Extract the (x, y) coordinate from the center of the cell holding the provided text.  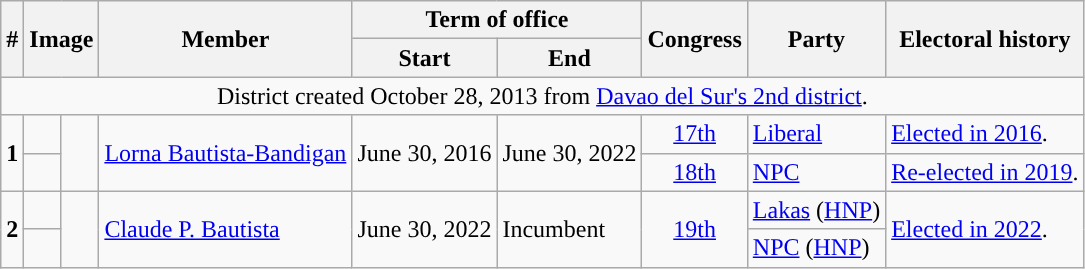
Incumbent (570, 229)
Re-elected in 2019. (985, 172)
Term of office (497, 20)
2 (12, 229)
Lorna Bautista-Bandigan (226, 153)
End (570, 58)
Party (816, 39)
1 (12, 153)
District created October 28, 2013 from Davao del Sur's 2nd district. (542, 96)
NPC (816, 172)
Start (424, 58)
# (12, 39)
Claude P. Bautista (226, 229)
Member (226, 39)
19th (694, 229)
Liberal (816, 134)
June 30, 2016 (424, 153)
18th (694, 172)
Electoral history (985, 39)
Congress (694, 39)
Elected in 2022. (985, 229)
NPC (HNP) (816, 248)
Lakas (HNP) (816, 210)
Elected in 2016. (985, 134)
Image (62, 39)
17th (694, 134)
